Return (x, y) of the center of cell containing provided text 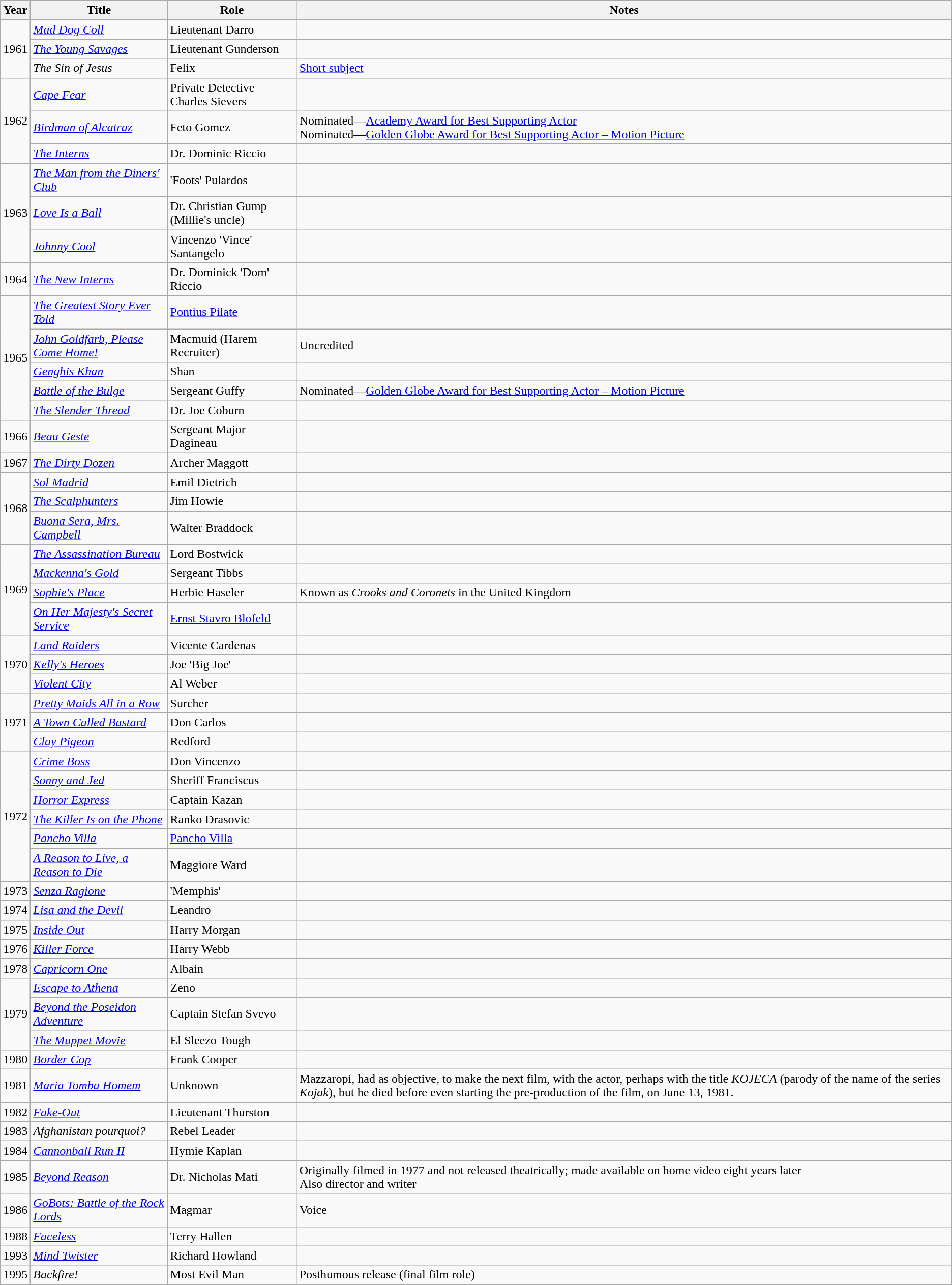
Hymie Kaplan (232, 1151)
Private Detective Charles Sievers (232, 95)
Mackenna's Gold (99, 573)
Maggiore Ward (232, 864)
The Assassination Bureau (99, 554)
1961 (15, 49)
Kelly's Heroes (99, 664)
Harry Webb (232, 949)
1986 (15, 1210)
1968 (15, 509)
Leandro (232, 910)
1988 (15, 1236)
Nominated—Golden Globe Award for Best Supporting Actor – Motion Picture (624, 391)
'Memphis' (232, 891)
Richard Howland (232, 1256)
Unknown (232, 1086)
Ranko Drasovic (232, 819)
The Man from the Diners' Club (99, 180)
Rebel Leader (232, 1131)
Role (232, 10)
1970 (15, 664)
Archer Maggott (232, 463)
The Interns (99, 154)
Feto Gomez (232, 127)
Buona Sera, Mrs. Campbell (99, 528)
Land Raiders (99, 645)
Vincenzo 'Vince' Santangelo (232, 246)
Title (99, 10)
Walter Braddock (232, 528)
1980 (15, 1060)
El Sleezo Tough (232, 1040)
Jim Howie (232, 501)
1969 (15, 590)
Love Is a Ball (99, 213)
Lord Bostwick (232, 554)
Frank Cooper (232, 1060)
1974 (15, 910)
Cape Fear (99, 95)
1978 (15, 968)
Dr. Dominick 'Dom' Riccio (232, 279)
A Reason to Live, a Reason to Die (99, 864)
1973 (15, 891)
Sergeant Tibbs (232, 573)
The Slender Thread (99, 410)
Herbie Haseler (232, 592)
1971 (15, 723)
1965 (15, 357)
Beau Geste (99, 436)
1984 (15, 1151)
Crime Boss (99, 761)
Emil Dietrich (232, 482)
Violent City (99, 683)
Dr. Joe Coburn (232, 410)
Battle of the Bulge (99, 391)
Lieutenant Gunderson (232, 49)
Sheriff Franciscus (232, 781)
1985 (15, 1177)
1983 (15, 1131)
1981 (15, 1086)
Vicente Cardenas (232, 645)
'Foots' Pulardos (232, 180)
1995 (15, 1275)
Ernst Stavro Blofeld (232, 618)
1963 (15, 213)
Dr. Christian Gump (Millie's uncle) (232, 213)
1967 (15, 463)
Lieutenant Thurston (232, 1112)
Posthumous release (final film role) (624, 1275)
The Muppet Movie (99, 1040)
Voice (624, 1210)
Macmuid (Harem Recruiter) (232, 345)
Zeno (232, 988)
1976 (15, 949)
Beyond Reason (99, 1177)
Mind Twister (99, 1256)
The Sin of Jesus (99, 68)
Sophie's Place (99, 592)
Harry Morgan (232, 930)
1962 (15, 121)
Killer Force (99, 949)
Al Weber (232, 683)
Clay Pigeon (99, 742)
Senza Ragione (99, 891)
The Dirty Dozen (99, 463)
John Goldfarb, Please Come Home! (99, 345)
Dr. Nicholas Mati (232, 1177)
The Greatest Story Ever Told (99, 312)
Known as Crooks and Coronets in the United Kingdom (624, 592)
A Town Called Bastard (99, 723)
1993 (15, 1256)
Johnny Cool (99, 246)
Beyond the Poseidon Adventure (99, 1014)
Pretty Maids All in a Row (99, 703)
Backfire! (99, 1275)
Year (15, 10)
Escape to Athena (99, 988)
Sergeant Guffy (232, 391)
Lisa and the Devil (99, 910)
1964 (15, 279)
Cannonball Run II (99, 1151)
1982 (15, 1112)
Inside Out (99, 930)
Surcher (232, 703)
Short subject (624, 68)
Lieutenant Darro (232, 29)
Fake-Out (99, 1112)
Sergeant Major Dagineau (232, 436)
Capricorn One (99, 968)
Originally filmed in 1977 and not released theatrically; made available on home video eight years laterAlso director and writer (624, 1177)
Captain Kazan (232, 800)
Faceless (99, 1236)
The Scalphunters (99, 501)
1966 (15, 436)
Birdman of Alcatraz (99, 127)
On Her Majesty's Secret Service (99, 618)
The New Interns (99, 279)
Pontius Pilate (232, 312)
Sol Madrid (99, 482)
Afghanistan pourquoi? (99, 1131)
Captain Stefan Svevo (232, 1014)
The Young Savages (99, 49)
Nominated—Academy Award for Best Supporting ActorNominated—Golden Globe Award for Best Supporting Actor – Motion Picture (624, 127)
Felix (232, 68)
Border Cop (99, 1060)
1972 (15, 817)
Terry Hallen (232, 1236)
GoBots: Battle of the Rock Lords (99, 1210)
Shan (232, 372)
Don Vincenzo (232, 761)
Redford (232, 742)
Joe 'Big Joe' (232, 664)
Magmar (232, 1210)
1975 (15, 930)
Sonny and Jed (99, 781)
Mad Dog Coll (99, 29)
The Killer Is on the Phone (99, 819)
Albain (232, 968)
Notes (624, 10)
Dr. Dominic Riccio (232, 154)
Genghis Khan (99, 372)
Maria Tomba Homem (99, 1086)
Most Evil Man (232, 1275)
1979 (15, 1014)
Uncredited (624, 345)
Don Carlos (232, 723)
Horror Express (99, 800)
